Find where the given text appears and provide that cell's center as [X, Y] coordinate. 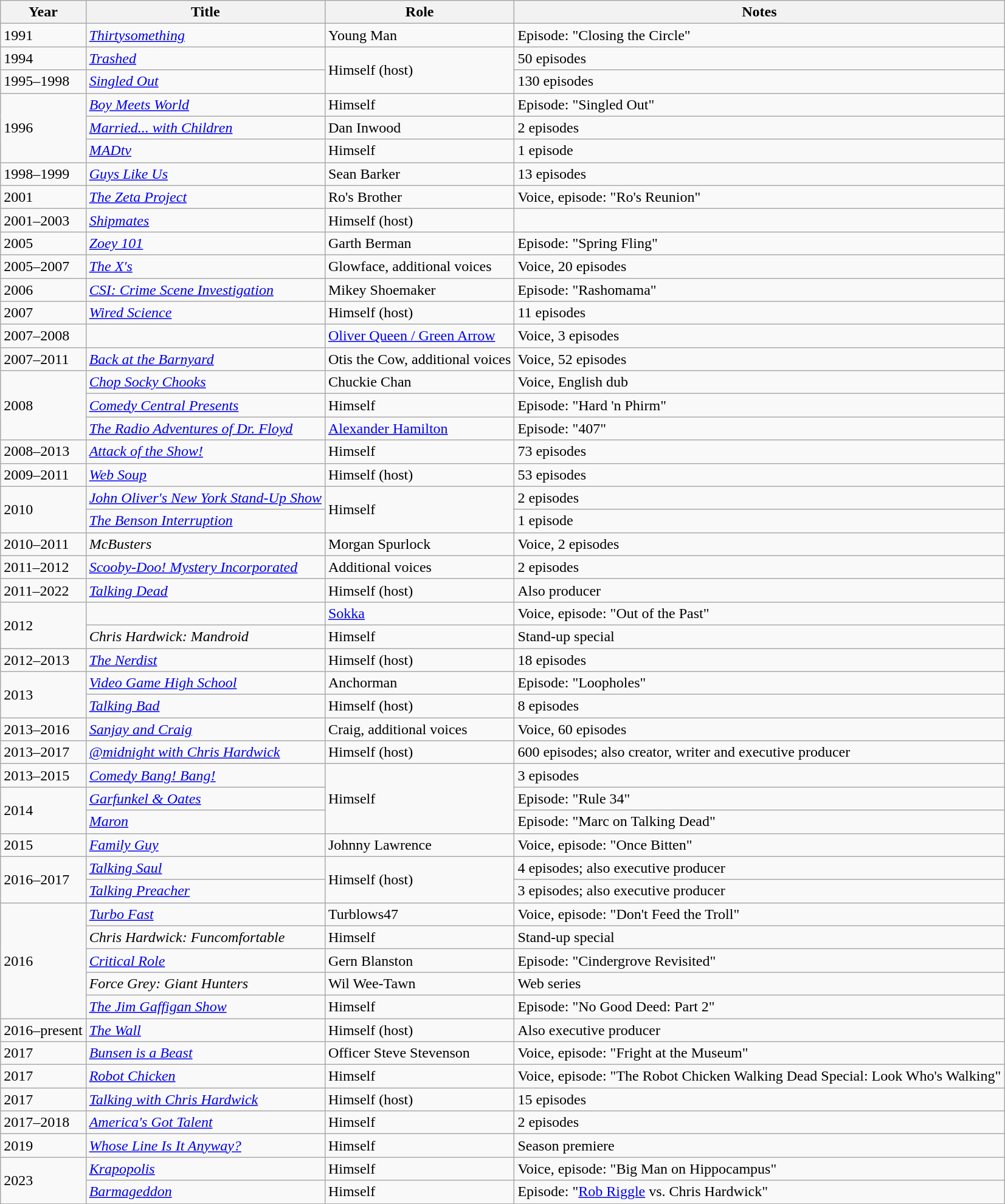
The X's [205, 266]
Voice, episode: "Don't Feed the Troll" [759, 914]
2011–2012 [43, 567]
8 episodes [759, 706]
1994 [43, 58]
Morgan Spurlock [420, 544]
Voice, episode: "Out of the Past" [759, 613]
2011–2022 [43, 590]
Shipmates [205, 220]
Voice, 2 episodes [759, 544]
Boy Meets World [205, 105]
Comedy Bang! Bang! [205, 776]
2007–2008 [43, 336]
Robot Chicken [205, 1076]
Turbo Fast [205, 914]
Talking Bad [205, 706]
Episode: "Rashomama" [759, 290]
The Nerdist [205, 659]
Otis the Cow, additional voices [420, 359]
Wil Wee-Tawn [420, 983]
73 episodes [759, 452]
Episode: "Rob Riggle vs. Chris Hardwick" [759, 1192]
2015 [43, 845]
2013–2016 [43, 729]
1995–1998 [43, 81]
Role [420, 12]
15 episodes [759, 1099]
2007 [43, 313]
2009–2011 [43, 475]
2010 [43, 509]
Chuckie Chan [420, 382]
Notes [759, 12]
2023 [43, 1180]
Glowface, additional voices [420, 266]
Thirtysomething [205, 35]
The Wall [205, 1030]
Young Man [420, 35]
Talking with Chris Hardwick [205, 1099]
2012–2013 [43, 659]
2005–2007 [43, 266]
Episode: "Spring Fling" [759, 243]
Family Guy [205, 845]
Scooby-Doo! Mystery Incorporated [205, 567]
Talking Dead [205, 590]
Talking Preacher [205, 891]
Web series [759, 983]
Gern Blanston [420, 960]
Force Grey: Giant Hunters [205, 983]
Voice, English dub [759, 382]
Attack of the Show! [205, 452]
Season premiere [759, 1146]
Mikey Shoemaker [420, 290]
The Jim Gaffigan Show [205, 1006]
America's Got Talent [205, 1123]
2016–present [43, 1030]
Guys Like Us [205, 174]
2005 [43, 243]
Episode: "Marc on Talking Dead" [759, 822]
2012 [43, 625]
1996 [43, 128]
Sokka [420, 613]
Barmageddon [205, 1192]
Johnny Lawrence [420, 845]
Voice, episode: "Big Man on Hippocampus" [759, 1169]
50 episodes [759, 58]
Singled Out [205, 81]
Wired Science [205, 313]
2008–2013 [43, 452]
13 episodes [759, 174]
1998–1999 [43, 174]
Bunsen is a Beast [205, 1053]
Whose Line Is It Anyway? [205, 1146]
Episode: "407" [759, 428]
Critical Role [205, 960]
Comedy Central Presents [205, 405]
11 episodes [759, 313]
2008 [43, 405]
Also producer [759, 590]
Alexander Hamilton [420, 428]
18 episodes [759, 659]
130 episodes [759, 81]
53 episodes [759, 475]
Ro's Brother [420, 197]
The Radio Adventures of Dr. Floyd [205, 428]
2017–2018 [43, 1123]
Voice, episode: "Once Bitten" [759, 845]
2007–2011 [43, 359]
Episode: "Cindergrove Revisited" [759, 960]
CSI: Crime Scene Investigation [205, 290]
3 episodes [759, 776]
Dan Inwood [420, 128]
2014 [43, 810]
Turblows47 [420, 914]
Episode: "Rule 34" [759, 799]
2016 [43, 960]
Voice, episode: "Fright at the Museum" [759, 1053]
Oliver Queen / Green Arrow [420, 336]
Anchorman [420, 683]
2016–2017 [43, 879]
Episode: "Singled Out" [759, 105]
Additional voices [420, 567]
Chris Hardwick: Mandroid [205, 636]
Trashed [205, 58]
Voice, 60 episodes [759, 729]
Voice, episode: "The Robot Chicken Walking Dead Special: Look Who's Walking" [759, 1076]
Sanjay and Craig [205, 729]
@midnight with Chris Hardwick [205, 752]
Episode: "Hard 'n Phirm" [759, 405]
2010–2011 [43, 544]
1991 [43, 35]
3 episodes; also executive producer [759, 891]
Web Soup [205, 475]
Title [205, 12]
Married... with Children [205, 128]
MADtv [205, 151]
Voice, 3 episodes [759, 336]
Voice, episode: "Ro's Reunion" [759, 197]
Chop Socky Chooks [205, 382]
2013–2015 [43, 776]
The Zeta Project [205, 197]
McBusters [205, 544]
Episode: "No Good Deed: Part 2" [759, 1006]
2006 [43, 290]
Sean Barker [420, 174]
Voice, 20 episodes [759, 266]
Garth Berman [420, 243]
2013–2017 [43, 752]
2013 [43, 695]
600 episodes; also creator, writer and executive producer [759, 752]
Year [43, 12]
4 episodes; also executive producer [759, 868]
2019 [43, 1146]
Zoey 101 [205, 243]
2001 [43, 197]
Video Game High School [205, 683]
Back at the Barnyard [205, 359]
Also executive producer [759, 1030]
Episode: "Loopholes" [759, 683]
Craig, additional voices [420, 729]
John Oliver's New York Stand-Up Show [205, 498]
Officer Steve Stevenson [420, 1053]
Krapopolis [205, 1169]
Maron [205, 822]
Talking Saul [205, 868]
Voice, 52 episodes [759, 359]
Chris Hardwick: Funcomfortable [205, 937]
Garfunkel & Oates [205, 799]
2001–2003 [43, 220]
Episode: "Closing the Circle" [759, 35]
The Benson Interruption [205, 521]
